Search for the cell housing the specified text and yield its [X, Y] center coordinate. 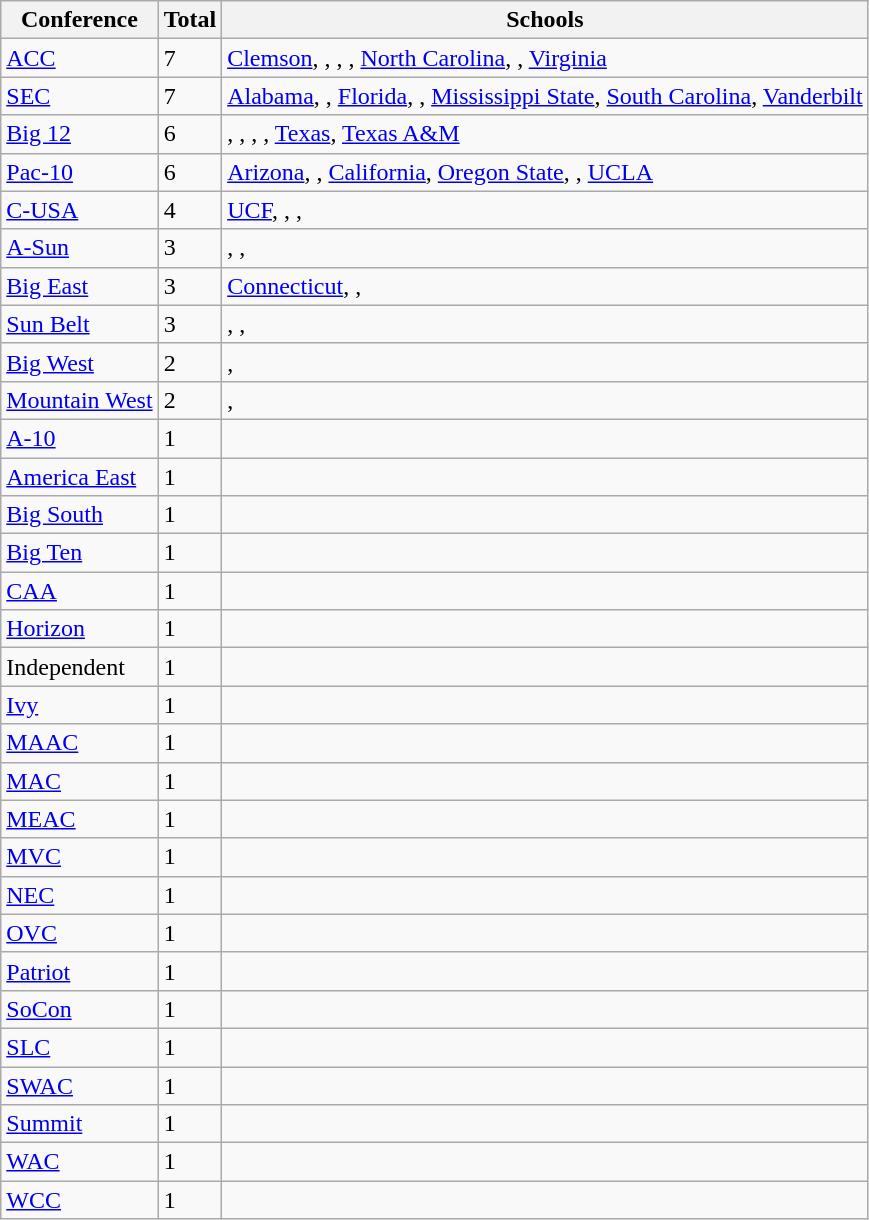
WCC [80, 1200]
MEAC [80, 819]
Patriot [80, 971]
Pac-10 [80, 172]
Alabama, , Florida, , Mississippi State, South Carolina, Vanderbilt [546, 96]
ACC [80, 58]
Connecticut, , [546, 286]
Ivy [80, 705]
A-10 [80, 438]
A-Sun [80, 248]
MAAC [80, 743]
SLC [80, 1047]
SWAC [80, 1085]
WAC [80, 1162]
OVC [80, 933]
Mountain West [80, 400]
NEC [80, 895]
C-USA [80, 210]
Big East [80, 286]
Big 12 [80, 134]
4 [190, 210]
MVC [80, 857]
MAC [80, 781]
, , , , Texas, Texas A&M [546, 134]
Big South [80, 515]
Schools [546, 20]
Conference [80, 20]
Clemson, , , , North Carolina, , Virginia [546, 58]
Horizon [80, 629]
CAA [80, 591]
Big Ten [80, 553]
SEC [80, 96]
Independent [80, 667]
UCF, , , [546, 210]
Sun Belt [80, 324]
Summit [80, 1124]
SoCon [80, 1009]
Total [190, 20]
America East [80, 477]
Arizona, , California, Oregon State, , UCLA [546, 172]
Big West [80, 362]
